Return the (x, y) coordinate for the center point of the cell that contains the specified text.  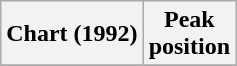
Chart (1992) (72, 34)
Peakposition (189, 34)
